Search for the cell housing the specified text and yield its (X, Y) center coordinate. 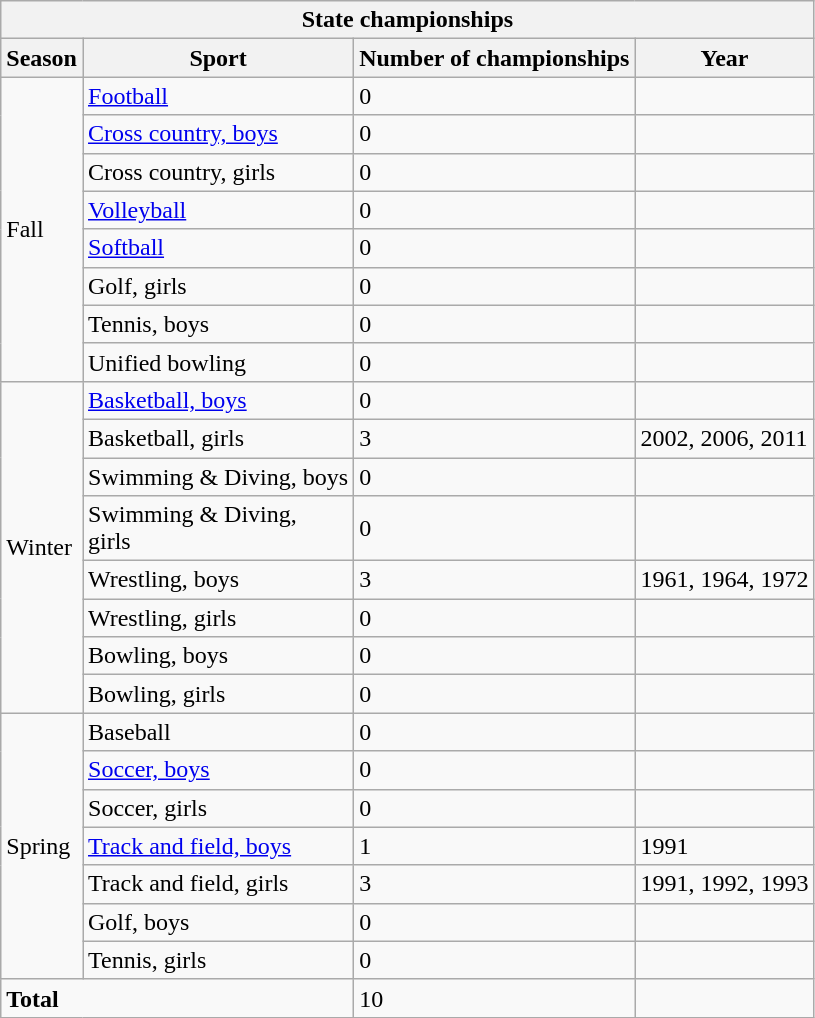
Bowling, girls (218, 694)
Bowling, boys (218, 656)
Soccer, boys (218, 770)
Basketball, girls (218, 438)
State championships (408, 20)
1 (494, 846)
10 (494, 998)
Swimming & Diving, boys (218, 477)
Wrestling, boys (218, 580)
Spring (42, 846)
1991, 1992, 1993 (724, 884)
Wrestling, girls (218, 618)
Golf, girls (218, 286)
Track and field, girls (218, 884)
Cross country, boys (218, 134)
Track and field, boys (218, 846)
Soccer, girls (218, 808)
Number of championships (494, 58)
Tennis, girls (218, 960)
Total (178, 998)
Football (218, 96)
Sport (218, 58)
Golf, boys (218, 922)
Volleyball (218, 210)
Season (42, 58)
Tennis, boys (218, 324)
Cross country, girls (218, 172)
Unified bowling (218, 362)
Baseball (218, 732)
Winter (42, 547)
2002, 2006, 2011 (724, 438)
Swimming & Diving,girls (218, 528)
Year (724, 58)
1991 (724, 846)
Fall (42, 229)
1961, 1964, 1972 (724, 580)
Basketball, boys (218, 400)
Softball (218, 248)
